Provide the [x, y] coordinate of the cell's center where the given text is located.  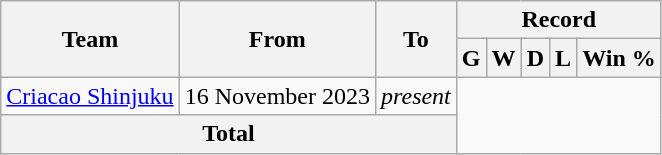
To [416, 39]
Total [229, 134]
From [277, 39]
Team [90, 39]
Win % [620, 58]
D [535, 58]
L [564, 58]
Criacao Shinjuku [90, 96]
W [504, 58]
16 November 2023 [277, 96]
present [416, 96]
G [471, 58]
Record [558, 20]
